Pinpoint the cell where the given text exists, returning its [x, y] midpoint coordinate. 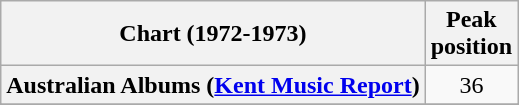
36 [471, 85]
Peakposition [471, 34]
Australian Albums (Kent Music Report) [213, 85]
Chart (1972-1973) [213, 34]
